Return the (X, Y) coordinate for the center point of the cell that contains the specified text.  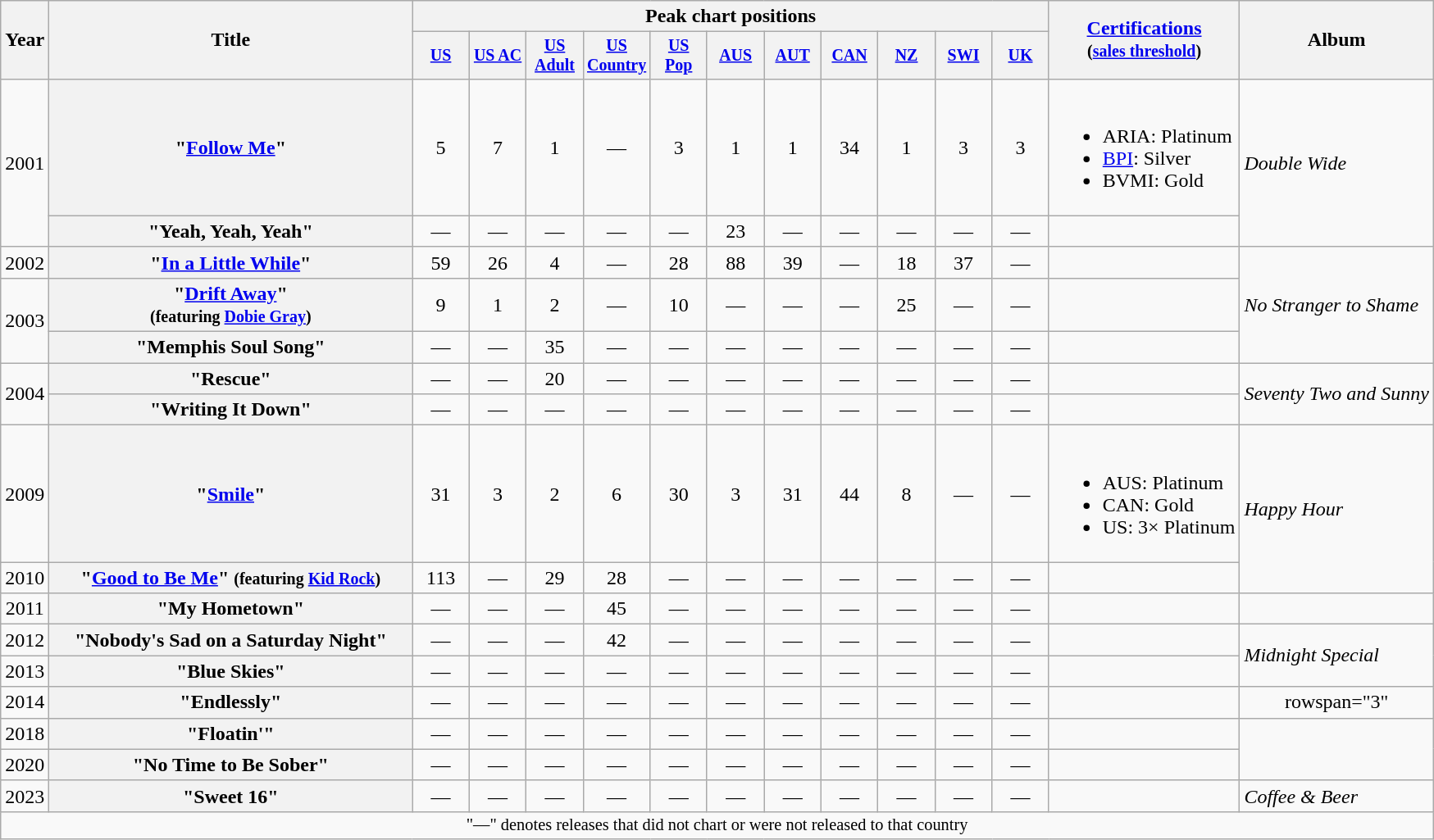
59 (441, 262)
"Writing It Down" (231, 410)
US AC (497, 56)
29 (554, 578)
Double Wide (1336, 162)
US Country (617, 56)
39 (792, 262)
AUS: PlatinumCAN: GoldUS: 3× Platinum (1145, 493)
25 (907, 305)
Happy Hour (1336, 510)
CAN (849, 56)
18 (907, 262)
"Drift Away" (featuring Dobie Gray) (231, 305)
35 (554, 347)
"In a Little While" (231, 262)
"No Time to Be Sober" (231, 765)
42 (617, 640)
2010 (25, 578)
Year (25, 40)
23 (735, 231)
2020 (25, 765)
NZ (907, 56)
4 (554, 262)
10 (679, 305)
8 (907, 493)
6 (617, 493)
USPop (679, 56)
2013 (25, 671)
Midnight Special (1336, 656)
UK (1020, 56)
2014 (25, 702)
2023 (25, 796)
113 (441, 578)
2004 (25, 394)
2002 (25, 262)
2001 (25, 162)
"—" denotes releases that did not chart or were not released to that country (717, 825)
2009 (25, 493)
30 (679, 493)
Coffee & Beer (1336, 796)
5 (441, 148)
37 (963, 262)
"Good to Be Me" (featuring Kid Rock) (231, 578)
"Yeah, Yeah, Yeah" (231, 231)
"Endlessly" (231, 702)
Seventy Two and Sunny (1336, 394)
7 (497, 148)
34 (849, 148)
26 (497, 262)
"Follow Me" (231, 148)
Certifications(sales threshold) (1145, 40)
US Adult (554, 56)
"Nobody's Sad on a Saturday Night" (231, 640)
"Memphis Soul Song" (231, 347)
No Stranger to Shame (1336, 305)
ARIA: PlatinumBPI: SilverBVMI: Gold (1145, 148)
rowspan="3" (1336, 702)
44 (849, 493)
AUS (735, 56)
"Blue Skies" (231, 671)
2018 (25, 733)
"Rescue" (231, 379)
Peak chart positions (731, 16)
2012 (25, 640)
Title (231, 40)
9 (441, 305)
"Sweet 16" (231, 796)
2011 (25, 609)
SWI (963, 56)
"Floatin'" (231, 733)
"Smile" (231, 493)
US (441, 56)
2003 (25, 320)
"My Hometown" (231, 609)
20 (554, 379)
88 (735, 262)
45 (617, 609)
AUT (792, 56)
Album (1336, 40)
